Locate the cell with the specified text and output its (x, y) center coordinate. 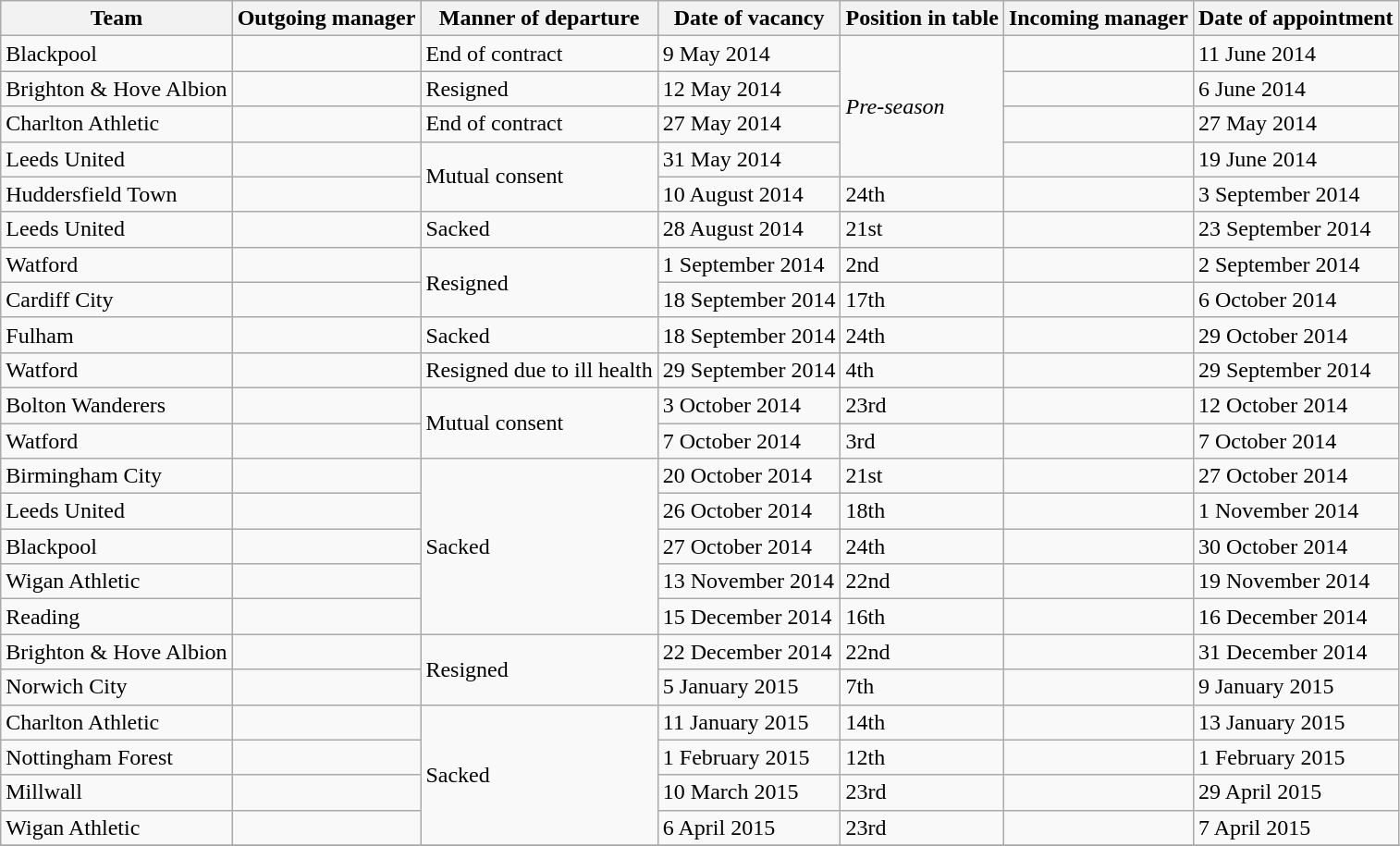
12th (922, 757)
11 June 2014 (1296, 54)
30 October 2014 (1296, 546)
7th (922, 687)
29 April 2015 (1296, 792)
6 June 2014 (1296, 89)
31 December 2014 (1296, 652)
Outgoing manager (326, 18)
26 October 2014 (749, 511)
Position in table (922, 18)
20 October 2014 (749, 476)
Norwich City (117, 687)
6 October 2014 (1296, 300)
9 May 2014 (749, 54)
Fulham (117, 335)
1 September 2014 (749, 264)
3rd (922, 441)
16 December 2014 (1296, 617)
23 September 2014 (1296, 229)
29 October 2014 (1296, 335)
16th (922, 617)
10 August 2014 (749, 194)
Date of vacancy (749, 18)
7 April 2015 (1296, 828)
Millwall (117, 792)
Date of appointment (1296, 18)
5 January 2015 (749, 687)
14th (922, 722)
3 September 2014 (1296, 194)
10 March 2015 (749, 792)
4th (922, 370)
1 November 2014 (1296, 511)
3 October 2014 (749, 405)
Manner of departure (539, 18)
17th (922, 300)
12 May 2014 (749, 89)
Incoming manager (1099, 18)
18th (922, 511)
11 January 2015 (749, 722)
19 November 2014 (1296, 582)
Pre-season (922, 106)
31 May 2014 (749, 159)
Team (117, 18)
2nd (922, 264)
Nottingham Forest (117, 757)
Bolton Wanderers (117, 405)
13 January 2015 (1296, 722)
13 November 2014 (749, 582)
22 December 2014 (749, 652)
Reading (117, 617)
28 August 2014 (749, 229)
Birmingham City (117, 476)
2 September 2014 (1296, 264)
6 April 2015 (749, 828)
Resigned due to ill health (539, 370)
15 December 2014 (749, 617)
12 October 2014 (1296, 405)
Cardiff City (117, 300)
19 June 2014 (1296, 159)
9 January 2015 (1296, 687)
Huddersfield Town (117, 194)
